Capture the cell that displays the provided text and extract its (x, y) central coordinate. 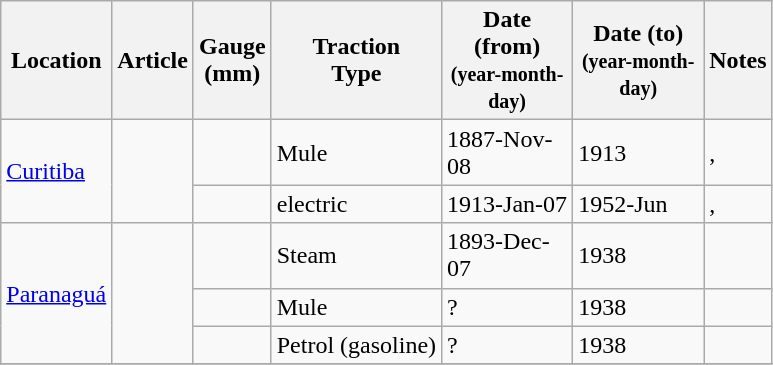
1913 (638, 152)
electric (356, 204)
Gauge (mm) (232, 60)
Steam (356, 256)
Curitiba (56, 172)
Location (56, 60)
1887-Nov-08 (508, 152)
Date (to)(year-month-day) (638, 60)
Article (153, 60)
1893-Dec-07 (508, 256)
Paranaguá (56, 294)
Date (from)(year-month-day) (508, 60)
TractionType (356, 60)
Petrol (gasoline) (356, 345)
Notes (738, 60)
1952-Jun (638, 204)
1913-Jan-07 (508, 204)
